For the text-containing cell, return its midpoint in [X, Y] coordinate format. 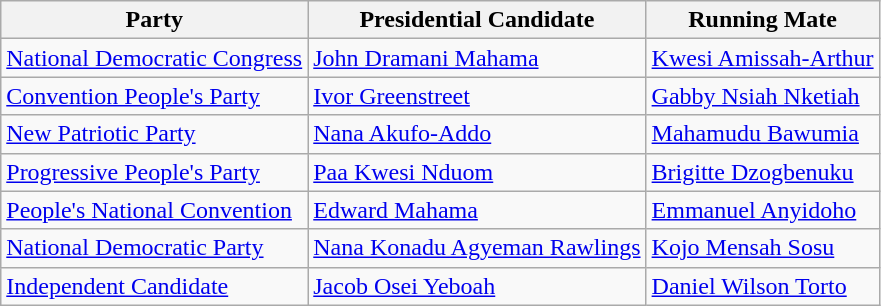
Independent Candidate [154, 286]
Edward Mahama [477, 210]
Party [154, 20]
New Patriotic Party [154, 134]
John Dramani Mahama [477, 58]
National Democratic Congress [154, 58]
Convention People's Party [154, 96]
Daniel Wilson Torto [762, 286]
Progressive People's Party [154, 172]
Ivor Greenstreet [477, 96]
Mahamudu Bawumia [762, 134]
Gabby Nsiah Nketiah [762, 96]
People's National Convention [154, 210]
Kwesi Amissah-Arthur [762, 58]
Jacob Osei Yeboah [477, 286]
Nana Konadu Agyeman Rawlings [477, 248]
Paa Kwesi Nduom [477, 172]
Running Mate [762, 20]
Nana Akufo-Addo [477, 134]
Emmanuel Anyidoho [762, 210]
National Democratic Party [154, 248]
Brigitte Dzogbenuku [762, 172]
Kojo Mensah Sosu [762, 248]
Presidential Candidate [477, 20]
